Identify which cell holds the provided text, then report its [X, Y] central coordinate. 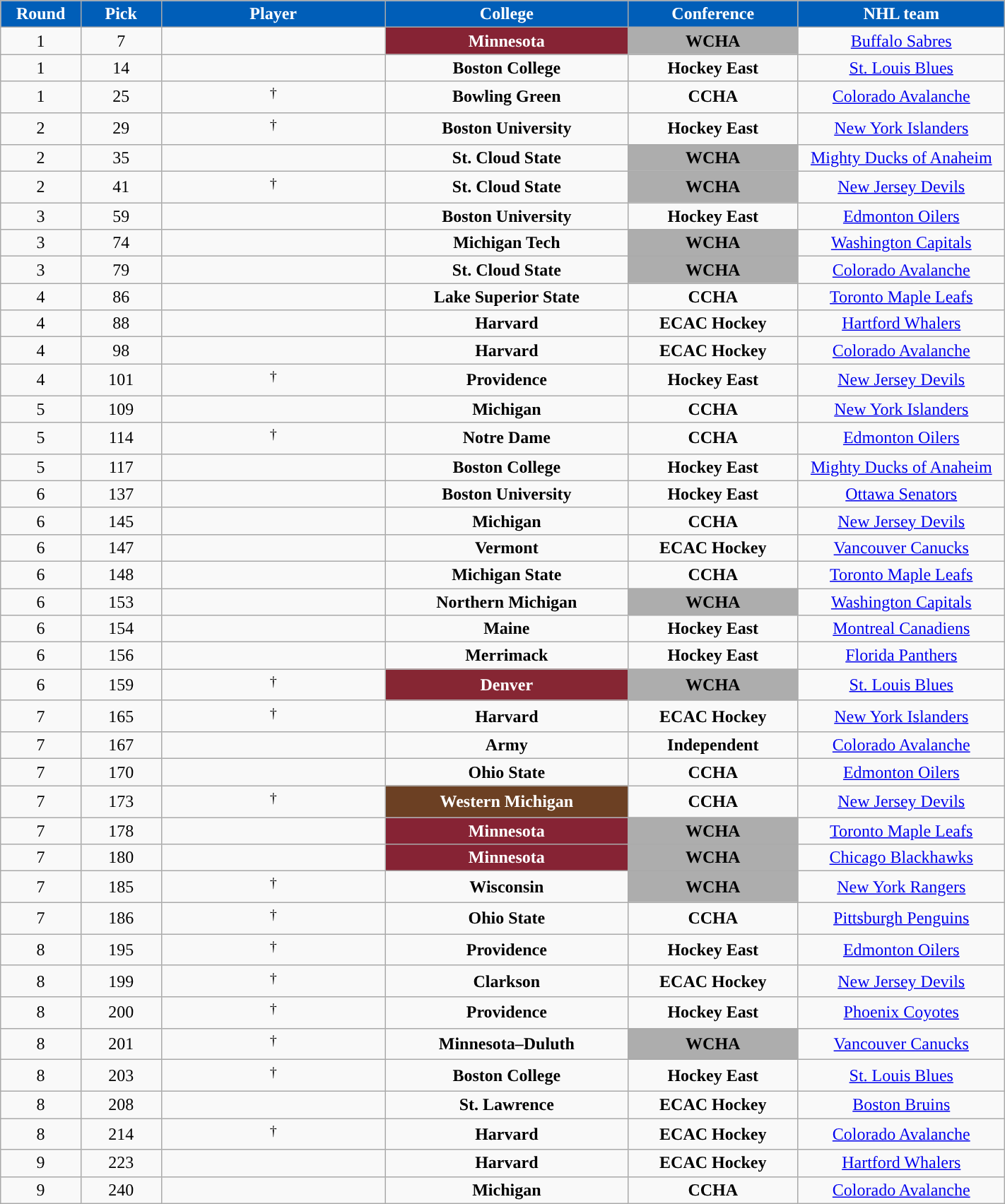
Northern Michigan [506, 602]
101 [121, 380]
199 [121, 981]
114 [121, 438]
86 [121, 297]
Boston Bruins [901, 1105]
Maine [506, 629]
109 [121, 409]
Wisconsin [506, 887]
145 [121, 521]
Merrimack [506, 656]
88 [121, 324]
Independent [712, 745]
St. Lawrence [506, 1105]
154 [121, 629]
Ottawa Senators [901, 494]
Army [506, 745]
29 [121, 129]
Denver [506, 685]
153 [121, 602]
Lake Superior State [506, 297]
195 [121, 950]
Buffalo Sabres [901, 41]
79 [121, 270]
98 [121, 350]
148 [121, 574]
Pittsburgh Penguins [901, 919]
Round [41, 14]
185 [121, 887]
201 [121, 1044]
Michigan Tech [506, 243]
New York Rangers [901, 887]
College [506, 14]
41 [121, 187]
Western Michigan [506, 801]
180 [121, 858]
208 [121, 1105]
35 [121, 158]
Florida Panthers [901, 656]
214 [121, 1135]
Montreal Canadiens [901, 629]
170 [121, 772]
Vermont [506, 548]
Chicago Blackhawks [901, 858]
147 [121, 548]
167 [121, 745]
200 [121, 1013]
186 [121, 919]
14 [121, 68]
178 [121, 830]
240 [121, 1190]
Notre Dame [506, 438]
137 [121, 494]
Clarkson [506, 981]
223 [121, 1163]
25 [121, 98]
74 [121, 243]
Phoenix Coyotes [901, 1013]
117 [121, 467]
203 [121, 1075]
NHL team [901, 14]
165 [121, 716]
Michigan State [506, 574]
156 [121, 656]
Player [273, 14]
Bowling Green [506, 98]
173 [121, 801]
Conference [712, 14]
59 [121, 216]
159 [121, 685]
Minnesota–Duluth [506, 1044]
Pick [121, 14]
